From the cell containing the given text, extract its center point as [x, y] coordinate. 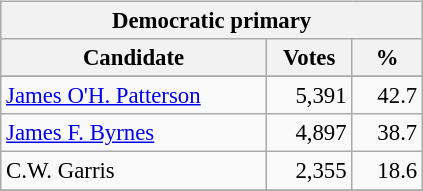
18.6 [388, 171]
James O'H. Patterson [134, 96]
42.7 [388, 96]
C.W. Garris [134, 171]
2,355 [309, 171]
Votes [309, 58]
Candidate [134, 58]
4,897 [309, 133]
% [388, 58]
38.7 [388, 133]
Democratic primary [212, 21]
James F. Byrnes [134, 133]
5,391 [309, 96]
